Provide the [x, y] coordinate of the cell's center where the given text is located.  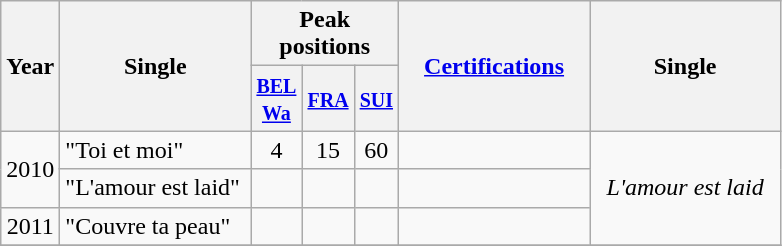
Certifications [494, 66]
SUI [376, 98]
2010 [30, 169]
"Toi et moi" [156, 150]
15 [328, 150]
FRA [328, 98]
4 [276, 150]
"L'amour est laid" [156, 188]
"Couvre ta peau" [156, 226]
Year [30, 66]
Peak positions [325, 34]
L'amour est laid [686, 188]
BEL Wa [276, 98]
60 [376, 150]
2011 [30, 226]
